Capture the cell that displays the provided text and extract its (X, Y) central coordinate. 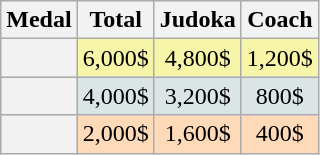
Coach (280, 20)
Total (116, 20)
800$ (280, 96)
3,200$ (198, 96)
Judoka (198, 20)
1,200$ (280, 58)
2,000$ (116, 134)
Medal (39, 20)
4,800$ (198, 58)
400$ (280, 134)
4,000$ (116, 96)
1,600$ (198, 134)
6,000$ (116, 58)
